Provide the [x, y] coordinate of the cell's center where the given text is located.  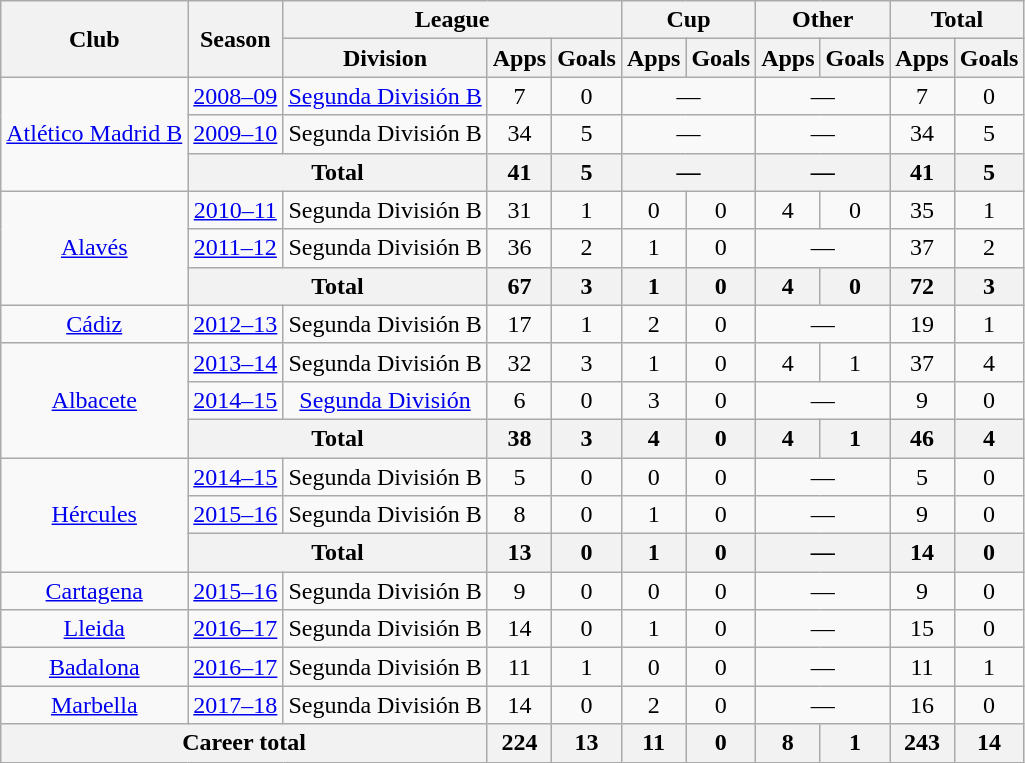
243 [922, 743]
Segunda División [385, 400]
Career total [244, 743]
46 [922, 438]
35 [922, 210]
Hércules [94, 515]
Badalona [94, 667]
32 [519, 362]
2017–18 [236, 705]
224 [519, 743]
2012–13 [236, 324]
Cup [688, 20]
17 [519, 324]
League [452, 20]
36 [519, 248]
15 [922, 629]
Cartagena [94, 591]
Alavés [94, 248]
6 [519, 400]
2009–10 [236, 134]
2010–11 [236, 210]
Lleida [94, 629]
38 [519, 438]
Cádiz [94, 324]
Season [236, 39]
Marbella [94, 705]
Division [385, 58]
31 [519, 210]
Atlético Madrid B [94, 134]
Club [94, 39]
16 [922, 705]
2008–09 [236, 96]
67 [519, 286]
Other [823, 20]
72 [922, 286]
2013–14 [236, 362]
Albacete [94, 400]
19 [922, 324]
2011–12 [236, 248]
